Return (x, y) of the center of cell containing provided text 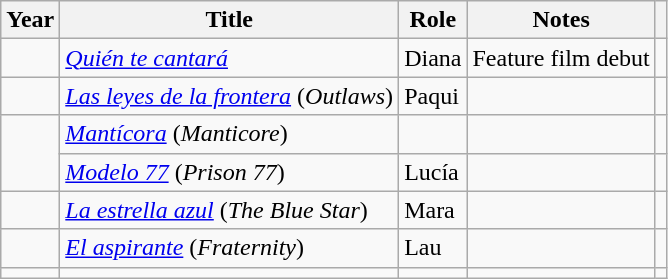
Lau (433, 248)
Quién te cantará (230, 58)
Modelo 77 (Prison 77) (230, 172)
Mantícora (Manticore) (230, 134)
La estrella azul (The Blue Star) (230, 210)
Year (30, 20)
Paqui (433, 96)
Feature film debut (561, 58)
Title (230, 20)
Las leyes de la frontera (Outlaws) (230, 96)
Mara (433, 210)
Diana (433, 58)
El aspirante (Fraternity) (230, 248)
Role (433, 20)
Notes (561, 20)
Lucía (433, 172)
